Determine the [X, Y] coordinate at the center of the cell enclosing the given text.  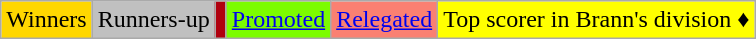
Top scorer in Brann's division ♦ [596, 20]
Relegated [384, 20]
Winners [46, 20]
Promoted [278, 20]
Runners-up [154, 20]
